Identify which cell holds the provided text, then report its (X, Y) central coordinate. 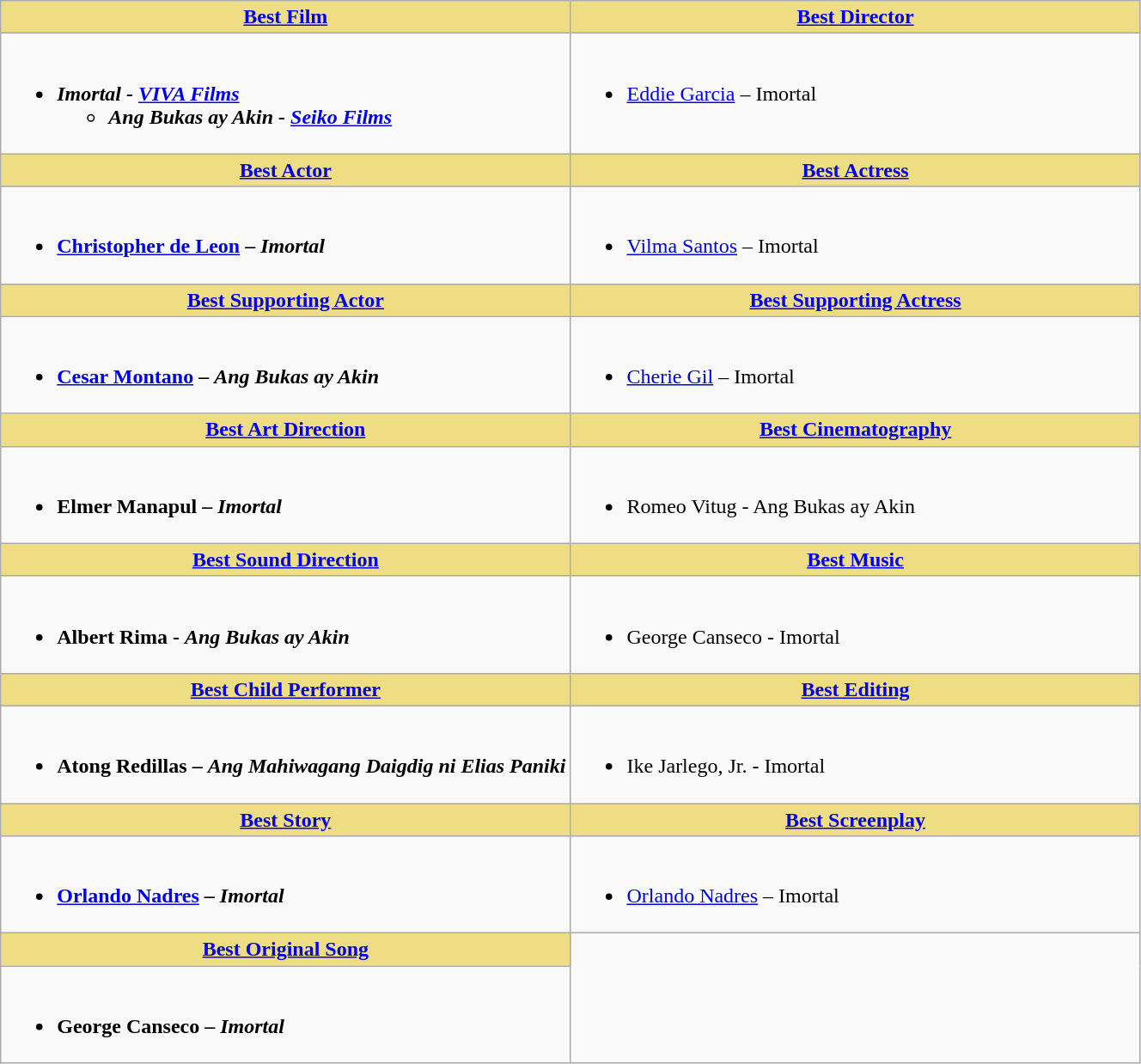
Elmer Manapul – Imortal (285, 495)
Best Director (856, 17)
George Canseco – Imortal (285, 1014)
Cherie Gil – Imortal (856, 364)
Best Original Song (285, 950)
Imortal - VIVA FilmsAng Bukas ay Akin - Seiko Films (285, 94)
Best Editing (856, 689)
Best Sound Direction (285, 560)
Best Music (856, 560)
Ike Jarlego, Jr. - Imortal (856, 755)
George Canseco - Imortal (856, 624)
Best Film (285, 17)
Best Screenplay (856, 819)
Best Child Performer (285, 689)
Best Art Direction (285, 430)
Best Actress (856, 170)
Eddie Garcia – Imortal (856, 94)
Best Supporting Actor (285, 300)
Albert Rima - Ang Bukas ay Akin (285, 624)
Cesar Montano – Ang Bukas ay Akin (285, 364)
Best Supporting Actress (856, 300)
Best Actor (285, 170)
Best Cinematography (856, 430)
Vilma Santos – Imortal (856, 235)
Romeo Vitug - Ang Bukas ay Akin (856, 495)
Atong Redillas – Ang Mahiwagang Daigdig ni Elias Paniki (285, 755)
Best Story (285, 819)
Christopher de Leon – Imortal (285, 235)
